Determine the (X, Y) coordinate at the center of the cell enclosing the given text.  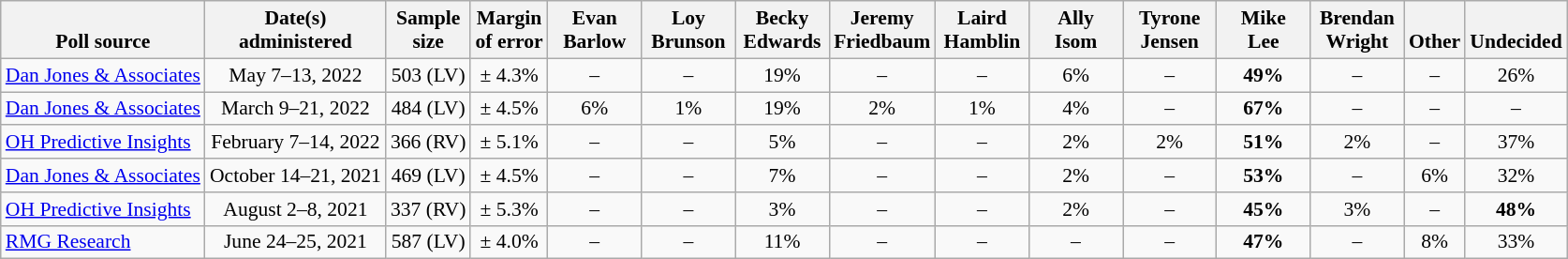
Marginof error (509, 30)
AllyIsom (1075, 30)
Date(s)administered (296, 30)
67% (1264, 109)
366 (RV) (429, 143)
51% (1264, 143)
± 4.0% (509, 242)
± 4.3% (509, 75)
May 7–13, 2022 (296, 75)
5% (782, 143)
484 (LV) (429, 109)
32% (1516, 175)
8% (1435, 242)
Other (1435, 30)
37% (1516, 143)
RMG Research (103, 242)
Poll source (103, 30)
EvanBarlow (595, 30)
587 (LV) (429, 242)
26% (1516, 75)
4% (1075, 109)
469 (LV) (429, 175)
BeckyEdwards (782, 30)
June 24–25, 2021 (296, 242)
± 5.1% (509, 143)
503 (LV) (429, 75)
Samplesize (429, 30)
JeremyFriedbaum (882, 30)
49% (1264, 75)
47% (1264, 242)
± 5.3% (509, 209)
LoyBrunson (688, 30)
February 7–14, 2022 (296, 143)
March 9–21, 2022 (296, 109)
Undecided (1516, 30)
MikeLee (1264, 30)
33% (1516, 242)
BrendanWright (1357, 30)
LairdHamblin (982, 30)
48% (1516, 209)
53% (1264, 175)
TyroneJensen (1170, 30)
337 (RV) (429, 209)
11% (782, 242)
October 14–21, 2021 (296, 175)
August 2–8, 2021 (296, 209)
45% (1264, 209)
7% (782, 175)
